Find where the given text appears and provide that cell's center as [X, Y] coordinate. 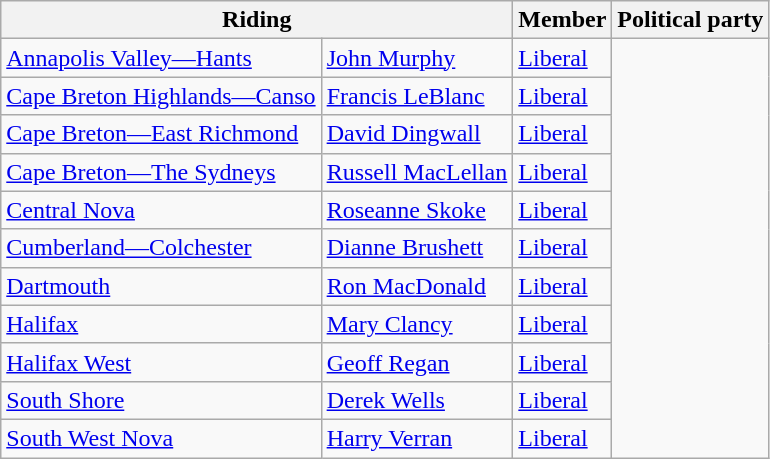
Harry Verran [417, 438]
David Dingwall [417, 134]
Cape Breton Highlands—Canso [161, 96]
Derek Wells [417, 400]
John Murphy [417, 58]
Cape Breton—The Sydneys [161, 172]
Cumberland—Colchester [161, 248]
Annapolis Valley—Hants [161, 58]
Dartmouth [161, 286]
Russell MacLellan [417, 172]
Riding [257, 20]
Political party [690, 20]
Member [562, 20]
Geoff Regan [417, 362]
Halifax [161, 324]
Central Nova [161, 210]
Halifax West [161, 362]
Mary Clancy [417, 324]
Dianne Brushett [417, 248]
South West Nova [161, 438]
South Shore [161, 400]
Francis LeBlanc [417, 96]
Cape Breton—East Richmond [161, 134]
Ron MacDonald [417, 286]
Roseanne Skoke [417, 210]
